Pinpoint the cell where the given text exists, returning its (X, Y) midpoint coordinate. 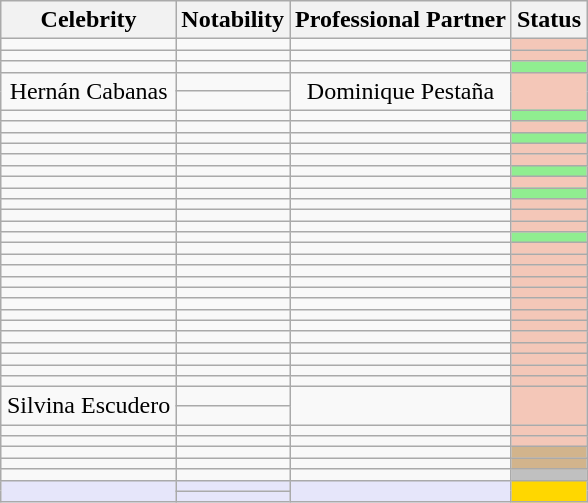
Status (548, 20)
Professional Partner (401, 20)
Hernán Cabanas (88, 91)
Notability (233, 20)
Celebrity (88, 20)
Silvina Escudero (88, 406)
Dominique Pestaña (401, 91)
